Scan for the cell matching the given text and deliver its [x, y] coordinate at center. 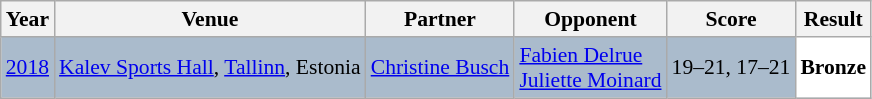
Result [833, 19]
Bronze [833, 68]
Christine Busch [440, 68]
19–21, 17–21 [732, 68]
Partner [440, 19]
2018 [28, 68]
Venue [210, 19]
Kalev Sports Hall, Tallinn, Estonia [210, 68]
Fabien Delrue Juliette Moinard [590, 68]
Score [732, 19]
Opponent [590, 19]
Year [28, 19]
